Identify which cell holds the provided text, then report its (x, y) central coordinate. 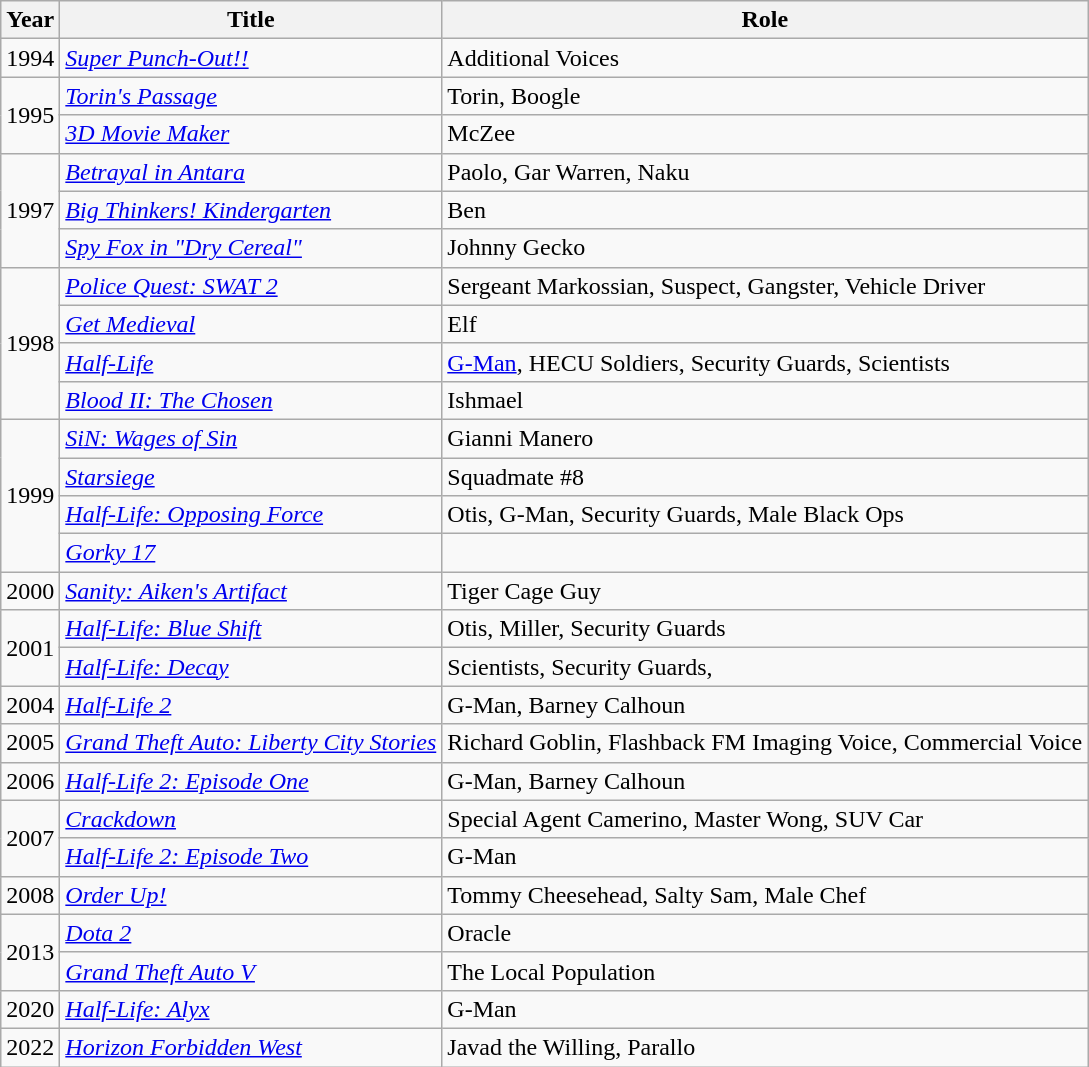
2020 (30, 1009)
Half-Life (251, 362)
1994 (30, 58)
Richard Goblin, Flashback FM Imaging Voice, Commercial Voice (765, 743)
Blood II: The Chosen (251, 400)
Big Thinkers! Kindergarten (251, 210)
Ben (765, 210)
McZee (765, 134)
Squadmate #8 (765, 477)
Torin, Boogle (765, 96)
Police Quest: SWAT 2 (251, 286)
2005 (30, 743)
Grand Theft Auto: Liberty City Stories (251, 743)
Role (765, 20)
Additional Voices (765, 58)
Half-Life: Blue Shift (251, 629)
Dota 2 (251, 933)
Crackdown (251, 819)
Half-Life: Decay (251, 667)
1999 (30, 495)
Half-Life: Alyx (251, 1009)
1998 (30, 343)
Otis, G-Man, Security Guards, Male Black Ops (765, 515)
Half-Life: Opposing Force (251, 515)
Half-Life 2: Episode Two (251, 857)
Gianni Manero (765, 438)
Johnny Gecko (765, 248)
Scientists, Security Guards, (765, 667)
SiN: Wages of Sin (251, 438)
Spy Fox in "Dry Cereal" (251, 248)
Super Punch-Out!! (251, 58)
Special Agent Camerino, Master Wong, SUV Car (765, 819)
Torin's Passage (251, 96)
2022 (30, 1047)
2004 (30, 705)
2008 (30, 895)
Betrayal in Antara (251, 172)
3D Movie Maker (251, 134)
Half-Life 2 (251, 705)
Paolo, Gar Warren, Naku (765, 172)
Starsiege (251, 477)
Javad the Willing, Parallo (765, 1047)
Half-Life 2: Episode One (251, 781)
Gorky 17 (251, 553)
Title (251, 20)
2000 (30, 591)
Horizon Forbidden West (251, 1047)
Sergeant Markossian, Suspect, Gangster, Vehicle Driver (765, 286)
Oracle (765, 933)
1995 (30, 115)
2013 (30, 952)
Otis, Miller, Security Guards (765, 629)
Get Medieval (251, 324)
Year (30, 20)
The Local Population (765, 971)
Order Up! (251, 895)
1997 (30, 210)
2006 (30, 781)
Tiger Cage Guy (765, 591)
2001 (30, 648)
G-Man, HECU Soldiers, Security Guards, Scientists (765, 362)
Ishmael (765, 400)
2007 (30, 838)
Grand Theft Auto V (251, 971)
Tommy Cheesehead, Salty Sam, Male Chef (765, 895)
Elf (765, 324)
Sanity: Aiken's Artifact (251, 591)
